Search for the cell housing the specified text and yield its [X, Y] center coordinate. 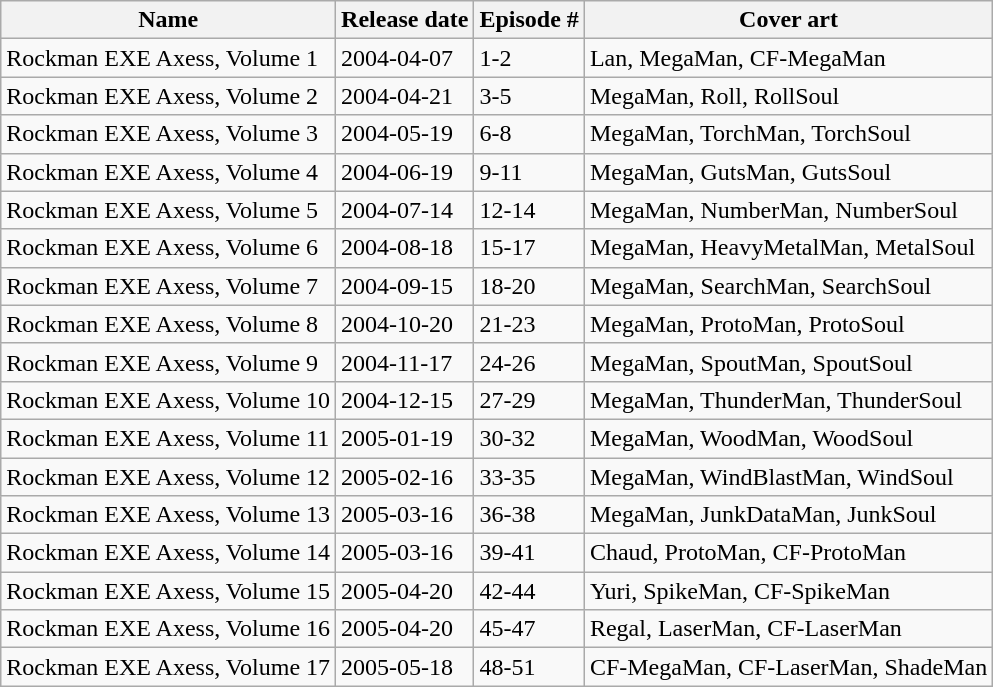
15-17 [529, 248]
21-23 [529, 324]
9-11 [529, 172]
27-29 [529, 400]
1-2 [529, 58]
42-44 [529, 591]
2005-02-16 [405, 477]
18-20 [529, 286]
2004-10-20 [405, 324]
Rockman EXE Axess, Volume 8 [168, 324]
Rockman EXE Axess, Volume 2 [168, 96]
Rockman EXE Axess, Volume 6 [168, 248]
MegaMan, NumberMan, NumberSoul [788, 210]
2004-09-15 [405, 286]
Release date [405, 20]
MegaMan, JunkDataMan, JunkSoul [788, 515]
Rockman EXE Axess, Volume 4 [168, 172]
30-32 [529, 438]
CF-MegaMan, CF-LaserMan, ShadeMan [788, 667]
Rockman EXE Axess, Volume 17 [168, 667]
MegaMan, WoodMan, WoodSoul [788, 438]
3-5 [529, 96]
MegaMan, ProtoMan, ProtoSoul [788, 324]
33-35 [529, 477]
Rockman EXE Axess, Volume 9 [168, 362]
2004-11-17 [405, 362]
MegaMan, GutsMan, GutsSoul [788, 172]
45-47 [529, 629]
36-38 [529, 515]
2004-04-21 [405, 96]
24-26 [529, 362]
Rockman EXE Axess, Volume 15 [168, 591]
Episode # [529, 20]
6-8 [529, 134]
12-14 [529, 210]
39-41 [529, 553]
Rockman EXE Axess, Volume 12 [168, 477]
Rockman EXE Axess, Volume 11 [168, 438]
MegaMan, Roll, RollSoul [788, 96]
Lan, MegaMan, CF-MegaMan [788, 58]
2004-07-14 [405, 210]
Rockman EXE Axess, Volume 5 [168, 210]
2004-06-19 [405, 172]
2004-12-15 [405, 400]
MegaMan, TorchMan, TorchSoul [788, 134]
Chaud, ProtoMan, CF-ProtoMan [788, 553]
MegaMan, SpoutMan, SpoutSoul [788, 362]
2005-05-18 [405, 667]
2004-04-07 [405, 58]
MegaMan, WindBlastMan, WindSoul [788, 477]
2004-05-19 [405, 134]
Rockman EXE Axess, Volume 14 [168, 553]
Yuri, SpikeMan, CF-SpikeMan [788, 591]
2004-08-18 [405, 248]
Rockman EXE Axess, Volume 7 [168, 286]
Rockman EXE Axess, Volume 10 [168, 400]
MegaMan, SearchMan, SearchSoul [788, 286]
MegaMan, HeavyMetalMan, MetalSoul [788, 248]
Rockman EXE Axess, Volume 13 [168, 515]
Regal, LaserMan, CF-LaserMan [788, 629]
MegaMan, ThunderMan, ThunderSoul [788, 400]
Rockman EXE Axess, Volume 3 [168, 134]
Name [168, 20]
48-51 [529, 667]
Rockman EXE Axess, Volume 1 [168, 58]
Cover art [788, 20]
Rockman EXE Axess, Volume 16 [168, 629]
2005-01-19 [405, 438]
